Provide the [X, Y] coordinate of the cell's center where the given text is located.  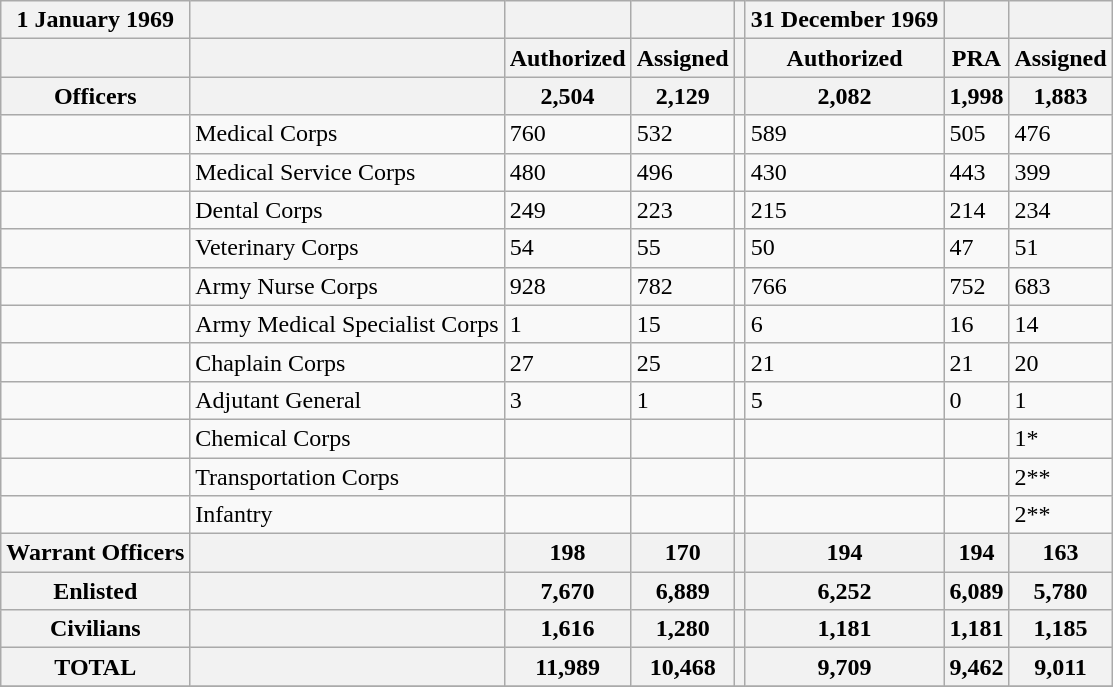
430 [844, 172]
505 [976, 134]
Civilians [96, 629]
27 [568, 362]
Transportation Corps [347, 477]
55 [682, 248]
Infantry [347, 515]
399 [1060, 172]
782 [682, 286]
51 [1060, 248]
15 [682, 324]
6 [844, 324]
Army Medical Specialist Corps [347, 324]
214 [976, 210]
25 [682, 362]
1* [1060, 438]
54 [568, 248]
1,185 [1060, 629]
TOTAL [96, 667]
Veterinary Corps [347, 248]
16 [976, 324]
5 [844, 400]
11,989 [568, 667]
234 [1060, 210]
10,468 [682, 667]
6,889 [682, 591]
215 [844, 210]
Army Nurse Corps [347, 286]
9,709 [844, 667]
1,616 [568, 629]
Medical Corps [347, 134]
766 [844, 286]
170 [682, 553]
50 [844, 248]
Officers [96, 96]
1,883 [1060, 96]
20 [1060, 362]
496 [682, 172]
2,129 [682, 96]
47 [976, 248]
443 [976, 172]
223 [682, 210]
5,780 [1060, 591]
1 January 1969 [96, 20]
Medical Service Corps [347, 172]
PRA [976, 58]
2,082 [844, 96]
3 [568, 400]
Chemical Corps [347, 438]
1,998 [976, 96]
7,670 [568, 591]
2,504 [568, 96]
14 [1060, 324]
Dental Corps [347, 210]
Warrant Officers [96, 553]
589 [844, 134]
1,280 [682, 629]
9,462 [976, 667]
9,011 [1060, 667]
6,252 [844, 591]
198 [568, 553]
Adjutant General [347, 400]
928 [568, 286]
31 December 1969 [844, 20]
163 [1060, 553]
480 [568, 172]
760 [568, 134]
0 [976, 400]
Enlisted [96, 591]
752 [976, 286]
532 [682, 134]
6,089 [976, 591]
249 [568, 210]
683 [1060, 286]
476 [1060, 134]
Chaplain Corps [347, 362]
